From the cell containing the given text, extract its center point as (X, Y) coordinate. 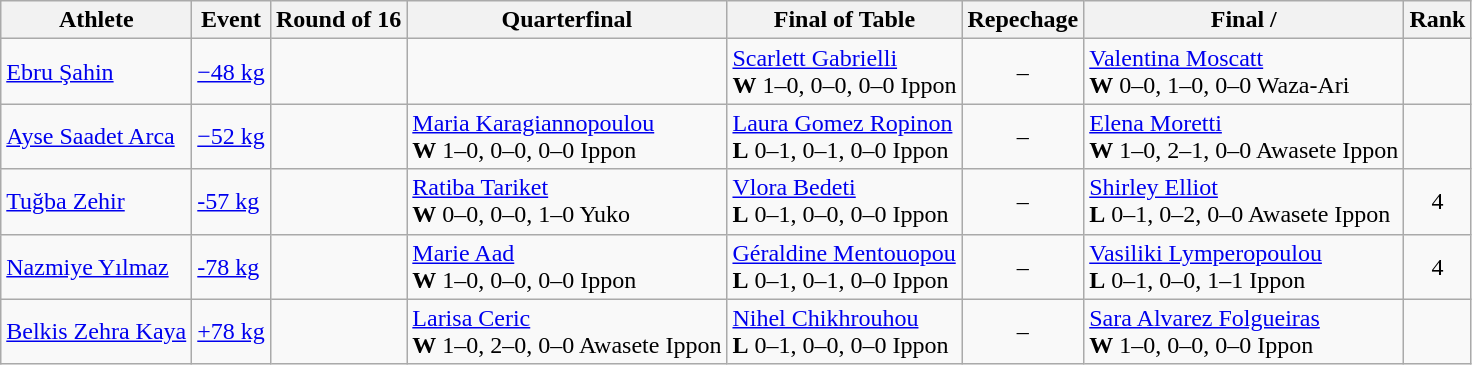
Vasiliki Lymperopoulou L 0–1, 0–0, 1–1 Ippon (1244, 266)
+78 kg (232, 332)
Quarterfinal (567, 20)
Round of 16 (338, 20)
Nihel Chikhrouhou L 0–1, 0–0, 0–0 Ippon (844, 332)
Event (232, 20)
Scarlett Gabrielli W 1–0, 0–0, 0–0 Ippon (844, 72)
Belkis Zehra Kaya (96, 332)
Tuğba Zehir (96, 202)
−52 kg (232, 136)
Géraldine Mentouopou L 0–1, 0–1, 0–0 Ippon (844, 266)
-78 kg (232, 266)
-57 kg (232, 202)
Larisa Ceric W 1–0, 2–0, 0–0 Awasete Ippon (567, 332)
Nazmiye Yılmaz (96, 266)
Elena Moretti W 1–0, 2–1, 0–0 Awasete Ippon (1244, 136)
Final of Table (844, 20)
Final / (1244, 20)
Shirley Elliot L 0–1, 0–2, 0–0 Awasete Ippon (1244, 202)
Maria Karagiannopoulou W 1–0, 0–0, 0–0 Ippon (567, 136)
Sara Alvarez Folgueiras W 1–0, 0–0, 0–0 Ippon (1244, 332)
Athlete (96, 20)
Ebru Şahin (96, 72)
Ayse Saadet Arca (96, 136)
−48 kg (232, 72)
Rank (1438, 20)
Ratiba Tariket W 0–0, 0–0, 1–0 Yuko (567, 202)
Repechage (1023, 20)
Vlora Bedeti L 0–1, 0–0, 0–0 Ippon (844, 202)
Laura Gomez Ropinon L 0–1, 0–1, 0–0 Ippon (844, 136)
Valentina Moscatt W 0–0, 1–0, 0–0 Waza-Ari (1244, 72)
Marie Aad W 1–0, 0–0, 0–0 Ippon (567, 266)
